Find where the given text appears and provide that cell's center as [x, y] coordinate. 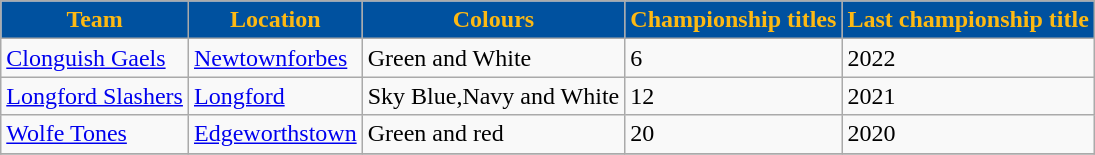
2022 [968, 58]
Newtownforbes [275, 58]
Team [95, 20]
Longford [275, 96]
Sky Blue,Navy and White [494, 96]
Colours [494, 20]
Clonguish Gaels [95, 58]
Longford Slashers [95, 96]
Green and White [494, 58]
Last championship title [968, 20]
2020 [968, 134]
Location [275, 20]
Edgeworthstown [275, 134]
12 [734, 96]
Green and red [494, 134]
Wolfe Tones [95, 134]
2021 [968, 96]
6 [734, 58]
20 [734, 134]
Championship titles [734, 20]
